Determine the [x, y] coordinate at the center of the cell enclosing the given text.  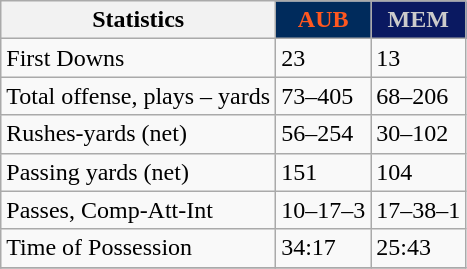
73–405 [324, 96]
30–102 [418, 134]
Total offense, plays – yards [138, 96]
AUB [324, 20]
First Downs [138, 58]
23 [324, 58]
25:43 [418, 248]
68–206 [418, 96]
MEM [418, 20]
Passes, Comp-Att-Int [138, 210]
104 [418, 172]
34:17 [324, 248]
Passing yards (net) [138, 172]
151 [324, 172]
Statistics [138, 20]
13 [418, 58]
56–254 [324, 134]
Rushes-yards (net) [138, 134]
17–38–1 [418, 210]
Time of Possession [138, 248]
10–17–3 [324, 210]
